Identify which cell holds the provided text, then report its [x, y] central coordinate. 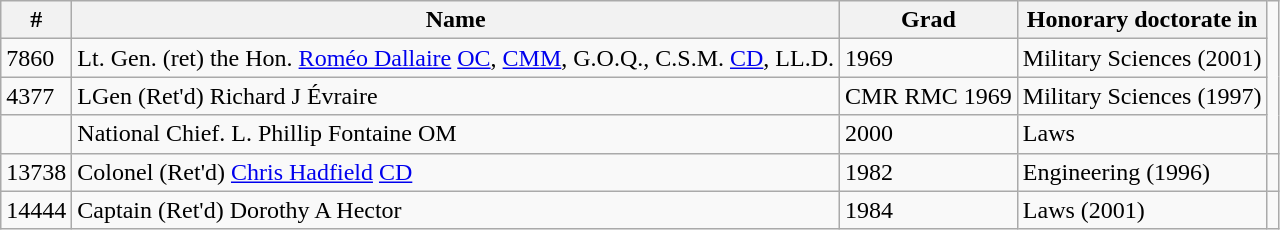
# [36, 20]
CMR RMC 1969 [929, 96]
13738 [36, 172]
Grad [929, 20]
Engineering (1996) [1142, 172]
2000 [929, 134]
1969 [929, 58]
4377 [36, 96]
1984 [929, 210]
14444 [36, 210]
Lt. Gen. (ret) the Hon. Roméo Dallaire OC, CMM, G.O.Q., C.S.M. CD, LL.D. [456, 58]
Laws [1142, 134]
Military Sciences (1997) [1142, 96]
Military Sciences (2001) [1142, 58]
1982 [929, 172]
National Chief. L. Phillip Fontaine OM [456, 134]
Name [456, 20]
7860 [36, 58]
LGen (Ret'd) Richard J Évraire [456, 96]
Honorary doctorate in [1142, 20]
Captain (Ret'd) Dorothy A Hector [456, 210]
Colonel (Ret'd) Chris Hadfield CD [456, 172]
Laws (2001) [1142, 210]
